For the text-containing cell, return its midpoint in [x, y] coordinate format. 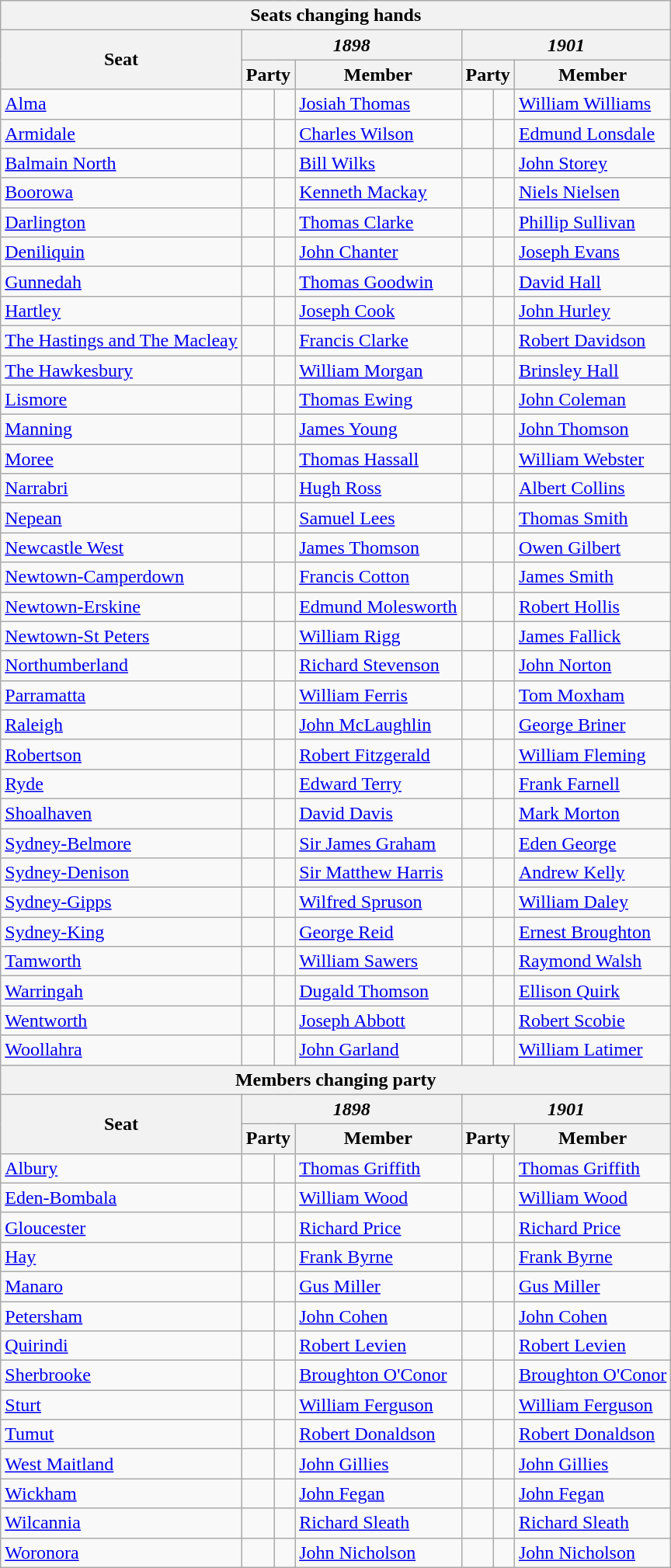
William Williams [592, 104]
Raleigh [121, 725]
Wentworth [121, 1020]
Darlington [121, 222]
Thomas Hassall [378, 459]
Thomas Goodwin [378, 281]
Thomas Clarke [378, 222]
Newtown-St Peters [121, 636]
Frank Farnell [592, 784]
West Maitland [121, 1464]
Narrabri [121, 488]
Robert Fitzgerald [378, 754]
George Reid [378, 932]
Owen Gilbert [592, 548]
Warringah [121, 991]
James Young [378, 429]
Hartley [121, 311]
William Latimer [592, 1050]
Sydney-Gipps [121, 902]
Richard Stevenson [378, 666]
Wickham [121, 1493]
Dugald Thomson [378, 991]
William Daley [592, 902]
Samuel Lees [378, 518]
Ellison Quirk [592, 991]
Raymond Walsh [592, 961]
Armidale [121, 134]
William Morgan [378, 370]
John Garland [378, 1050]
James Smith [592, 577]
Lismore [121, 400]
Joseph Evans [592, 252]
Hay [121, 1257]
Sydney-King [121, 932]
Ernest Broughton [592, 932]
Thomas Ewing [378, 400]
John Coleman [592, 400]
Thomas Smith [592, 518]
Newtown-Erskine [121, 607]
Manning [121, 429]
Sydney-Belmore [121, 843]
George Briner [592, 725]
Wilcannia [121, 1523]
Bill Wilks [378, 163]
Quirindi [121, 1346]
William Ferris [378, 695]
Seats changing hands [335, 16]
Nepean [121, 518]
James Fallick [592, 636]
The Hastings and The Macleay [121, 340]
Edward Terry [378, 784]
Brinsley Hall [592, 370]
John Hurley [592, 311]
Eden-Bombala [121, 1198]
Woronora [121, 1552]
Edmund Lonsdale [592, 134]
Sir Matthew Harris [378, 873]
Robert Hollis [592, 607]
Sturt [121, 1405]
Tumut [121, 1434]
Sydney-Denison [121, 873]
Members changing party [335, 1080]
Robert Scobie [592, 1020]
Joseph Abbott [378, 1020]
William Webster [592, 459]
David Davis [378, 813]
Kenneth Mackay [378, 193]
Sir James Graham [378, 843]
Alma [121, 104]
John Thomson [592, 429]
John Chanter [378, 252]
Robert Davidson [592, 340]
Petersham [121, 1316]
John Storey [592, 163]
Boorowa [121, 193]
Albury [121, 1168]
Manaro [121, 1286]
Francis Clarke [378, 340]
William Fleming [592, 754]
Gloucester [121, 1227]
Hugh Ross [378, 488]
Mark Morton [592, 813]
The Hawkesbury [121, 370]
Balmain North [121, 163]
Tamworth [121, 961]
Newtown-Camperdown [121, 577]
Ryde [121, 784]
Woollahra [121, 1050]
Wilfred Spruson [378, 902]
Newcastle West [121, 548]
John Norton [592, 666]
David Hall [592, 281]
Joseph Cook [378, 311]
Andrew Kelly [592, 873]
Albert Collins [592, 488]
John McLaughlin [378, 725]
Parramatta [121, 695]
Shoalhaven [121, 813]
Moree [121, 459]
Charles Wilson [378, 134]
Josiah Thomas [378, 104]
Robertson [121, 754]
Phillip Sullivan [592, 222]
William Rigg [378, 636]
Eden George [592, 843]
Gunnedah [121, 281]
Sherbrooke [121, 1375]
James Thomson [378, 548]
Northumberland [121, 666]
Deniliquin [121, 252]
Francis Cotton [378, 577]
Niels Nielsen [592, 193]
Edmund Molesworth [378, 607]
William Sawers [378, 961]
Tom Moxham [592, 695]
